Capture the cell that displays the provided text and extract its [X, Y] central coordinate. 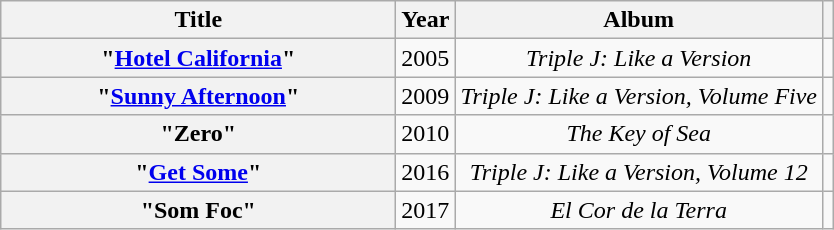
Triple J: Like a Version [639, 58]
Album [639, 20]
2005 [426, 58]
"Som Foc" [198, 210]
"Get Some" [198, 172]
2010 [426, 134]
Year [426, 20]
2009 [426, 96]
The Key of Sea [639, 134]
Triple J: Like a Version, Volume 12 [639, 172]
Triple J: Like a Version, Volume Five [639, 96]
"Hotel California" [198, 58]
El Cor de la Terra [639, 210]
2016 [426, 172]
"Zero" [198, 134]
Title [198, 20]
2017 [426, 210]
"Sunny Afternoon" [198, 96]
